Output the [x, y] coordinate of the center of the cell containing the given text.  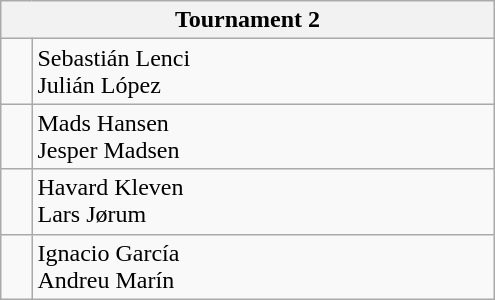
Ignacio GarcíaAndreu Marín [263, 266]
Tournament 2 [248, 20]
Havard KlevenLars Jørum [263, 202]
Mads HansenJesper Madsen [263, 136]
Sebastián LenciJulián López [263, 72]
